Detect which cell encompasses the target text, then output its (X, Y) center coordinate. 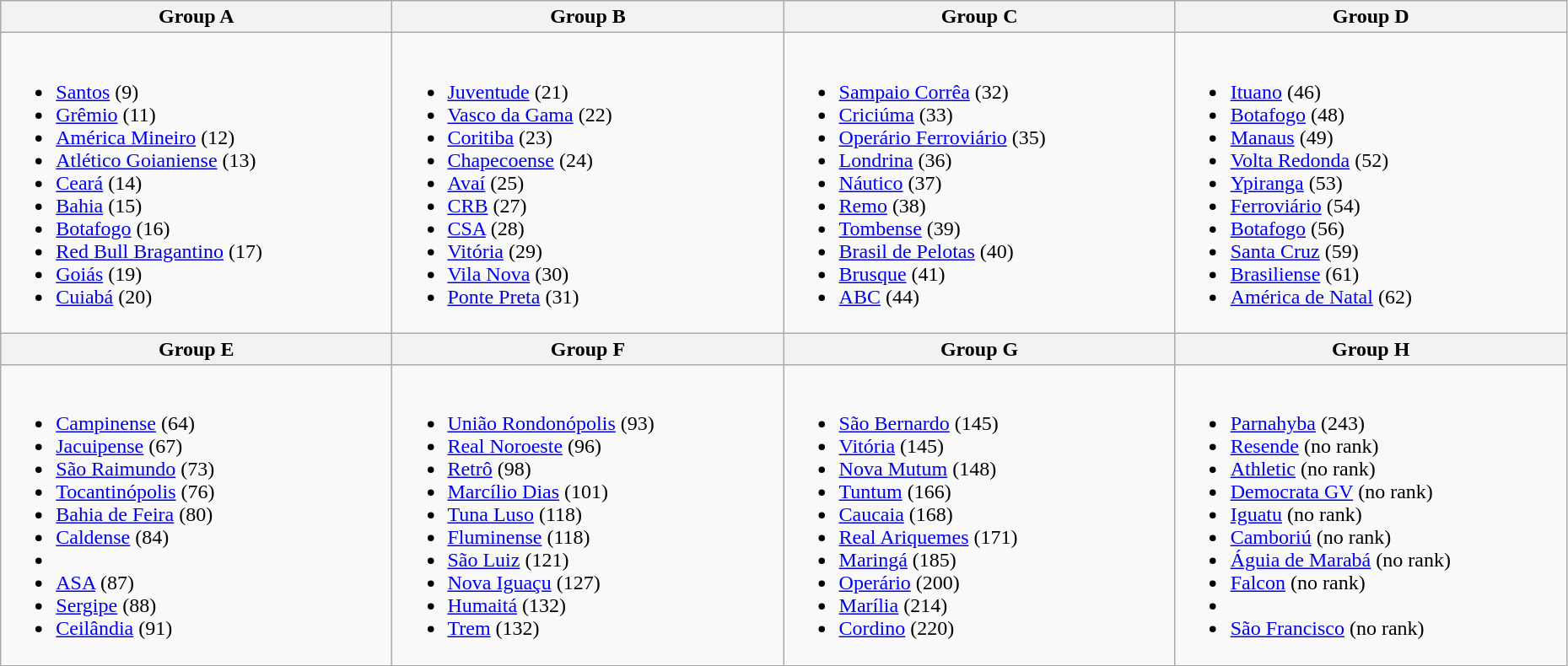
São Bernardo (145)Vitória (145)Nova Mutum (148)Tuntum (166)Caucaia (168)Real Ariquemes (171)Maringá (185)Operário (200)Marília (214)Cordino (220) (979, 515)
Group B (588, 17)
Group A (197, 17)
Santos (9)Grêmio (11)América Mineiro (12)Atlético Goianiense (13)Ceará (14)Bahia (15)Botafogo (16)Red Bull Bragantino (17)Goiás (19)Cuiabá (20) (197, 183)
Group E (197, 349)
Ituano (46)Botafogo (48)Manaus (49)Volta Redonda (52)Ypiranga (53)Ferroviário (54)Botafogo (56)Santa Cruz (59)Brasiliense (61)América de Natal (62) (1371, 183)
Group G (979, 349)
Group H (1371, 349)
Group D (1371, 17)
Group C (979, 17)
Sampaio Corrêa (32)Criciúma (33)Operário Ferroviário (35)Londrina (36)Náutico (37)Remo (38)Tombense (39)Brasil de Pelotas (40)Brusque (41)ABC (44) (979, 183)
Group F (588, 349)
Juventude (21)Vasco da Gama (22)Coritiba (23)Chapecoense (24)Avaí (25)CRB (27)CSA (28)Vitória (29)Vila Nova (30)Ponte Preta (31) (588, 183)
Campinense (64)Jacuipense (67)São Raimundo (73)Tocantinópolis (76)Bahia de Feira (80)Caldense (84)ASA (87)Sergipe (88)Ceilândia (91) (197, 515)
